Identify which cell holds the provided text, then report its (x, y) central coordinate. 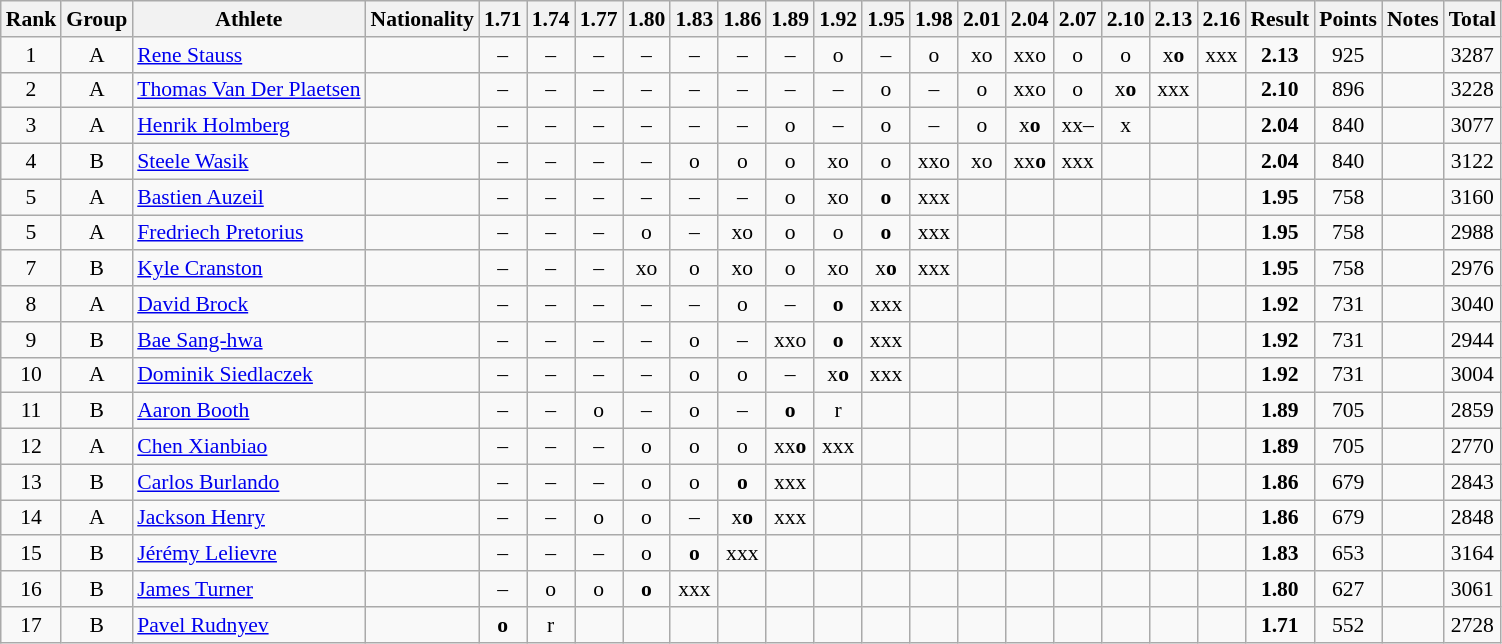
2.16 (1221, 19)
David Brock (248, 304)
Steele Wasik (248, 162)
16 (32, 589)
2.07 (1078, 19)
Athlete (248, 19)
552 (1348, 625)
2.01 (982, 19)
Points (1348, 19)
15 (32, 554)
925 (1348, 55)
3160 (1472, 197)
2 (32, 90)
3061 (1472, 589)
2976 (1472, 269)
Kyle Cranston (248, 269)
2843 (1472, 482)
Jérémy Lelievre (248, 554)
2859 (1472, 411)
3228 (1472, 90)
10 (32, 375)
Rank (32, 19)
3164 (1472, 554)
xx– (1078, 126)
Aaron Booth (248, 411)
896 (1348, 90)
Carlos Burlando (248, 482)
Nationality (422, 19)
627 (1348, 589)
Jackson Henry (248, 518)
Bastien Auzeil (248, 197)
3004 (1472, 375)
Group (96, 19)
3040 (1472, 304)
3122 (1472, 162)
1.74 (551, 19)
11 (32, 411)
4 (32, 162)
1.98 (934, 19)
3287 (1472, 55)
653 (1348, 554)
Result (1280, 19)
3077 (1472, 126)
Rene Stauss (248, 55)
James Turner (248, 589)
Chen Xianbiao (248, 447)
2848 (1472, 518)
Dominik Siedlaczek (248, 375)
2944 (1472, 340)
12 (32, 447)
Henrik Holmberg (248, 126)
Bae Sang-hwa (248, 340)
x (1126, 126)
Thomas Van Der Plaetsen (248, 90)
9 (32, 340)
1.77 (599, 19)
7 (32, 269)
2770 (1472, 447)
17 (32, 625)
Total (1472, 19)
8 (32, 304)
1 (32, 55)
Notes (1413, 19)
Fredriech Pretorius (248, 233)
2988 (1472, 233)
2728 (1472, 625)
14 (32, 518)
13 (32, 482)
3 (32, 126)
Pavel Rudnyev (248, 625)
